Locate the cell with the specified text and output its [x, y] center coordinate. 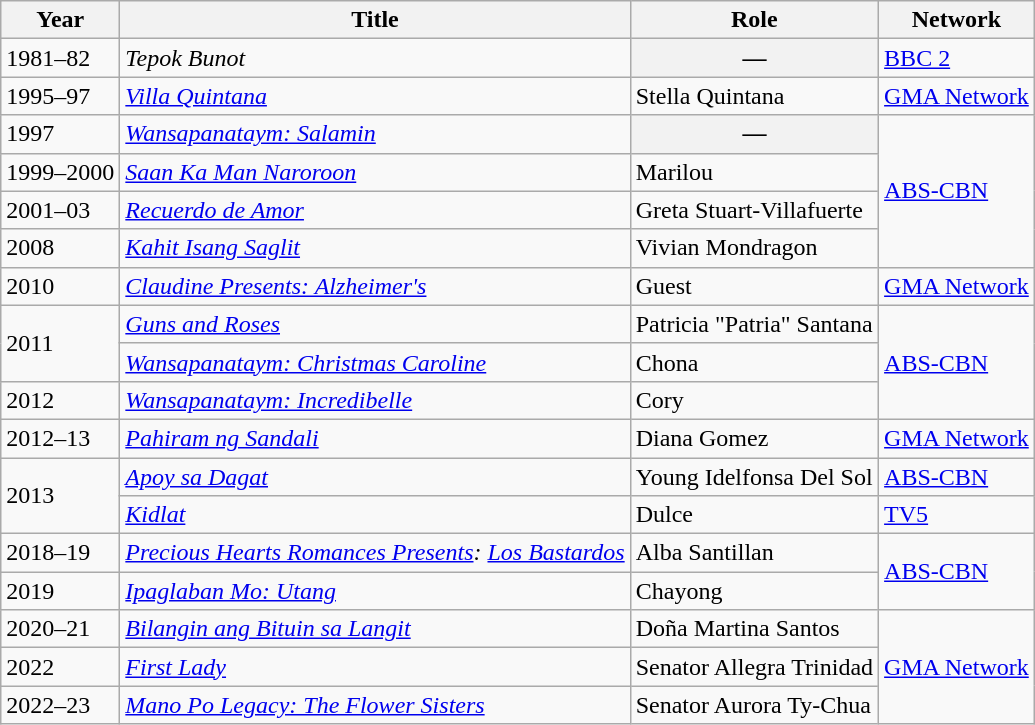
Diana Gomez [754, 438]
Guns and Roses [375, 324]
Kahit Isang Saglit [375, 248]
Kidlat [375, 515]
Wansapanataym: Salamin [375, 134]
Mano Po Legacy: The Flower Sisters [375, 705]
Bilangin ang Bituin sa Langit [375, 629]
TV5 [957, 515]
Alba Santillan [754, 553]
Network [957, 20]
2018–19 [60, 553]
1999–2000 [60, 172]
Apoy sa Dagat [375, 477]
Precious Hearts Romances Presents: Los Bastardos [375, 553]
2012 [60, 400]
2011 [60, 343]
2022 [60, 667]
1995–97 [60, 96]
Greta Stuart-Villafuerte [754, 210]
Wansapanataym: Incredibelle [375, 400]
Title [375, 20]
Saan Ka Man Naroroon [375, 172]
BBC 2 [957, 58]
Dulce [754, 515]
1997 [60, 134]
Role [754, 20]
2008 [60, 248]
Chayong [754, 591]
Ipaglaban Mo: Utang [375, 591]
2010 [60, 286]
First Lady [375, 667]
Young Idelfonsa Del Sol [754, 477]
2013 [60, 496]
2019 [60, 591]
Guest [754, 286]
Tepok Bunot [375, 58]
Doña Martina Santos [754, 629]
Vivian Mondragon [754, 248]
2020–21 [60, 629]
2001–03 [60, 210]
Villa Quintana [375, 96]
Cory [754, 400]
1981–82 [60, 58]
Wansapanataym: Christmas Caroline [375, 362]
Marilou [754, 172]
Senator Allegra Trinidad [754, 667]
2022–23 [60, 705]
Stella Quintana [754, 96]
Chona [754, 362]
Patricia "Patria" Santana [754, 324]
Claudine Presents: Alzheimer's [375, 286]
Pahiram ng Sandali [375, 438]
2012–13 [60, 438]
Recuerdo de Amor [375, 210]
Year [60, 20]
Senator Aurora Ty-Chua [754, 705]
